Return [X, Y] of the center of cell containing provided text 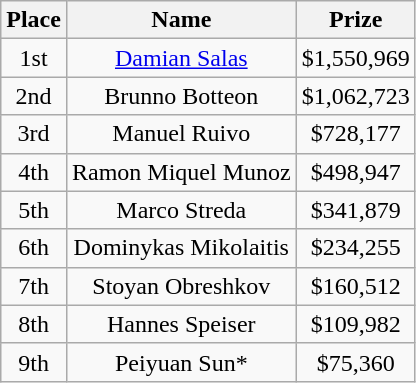
$341,879 [356, 210]
2nd [34, 96]
7th [34, 286]
$728,177 [356, 134]
Brunno Botteon [181, 96]
3rd [34, 134]
Marco Streda [181, 210]
Ramon Miquel Munoz [181, 172]
1st [34, 58]
$109,982 [356, 324]
Hannes Speiser [181, 324]
Damian Salas [181, 58]
$234,255 [356, 248]
$75,360 [356, 362]
Name [181, 20]
$1,550,969 [356, 58]
Peiyuan Sun* [181, 362]
4th [34, 172]
Manuel Ruivo [181, 134]
Dominykas Mikolaitis [181, 248]
Prize [356, 20]
5th [34, 210]
9th [34, 362]
6th [34, 248]
$498,947 [356, 172]
Place [34, 20]
$1,062,723 [356, 96]
8th [34, 324]
$160,512 [356, 286]
Stoyan Obreshkov [181, 286]
